Search for the cell housing the specified text and yield its (X, Y) center coordinate. 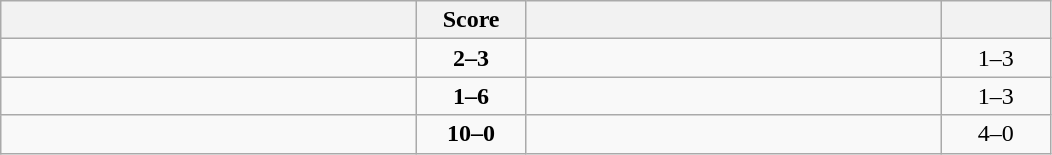
4–0 (996, 134)
Score (472, 20)
1–6 (472, 96)
10–0 (472, 134)
2–3 (472, 58)
